Provide the [X, Y] coordinate of the cell's center where the given text is located.  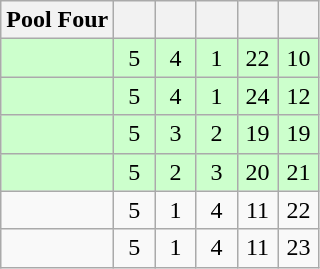
Pool Four [58, 20]
23 [298, 248]
12 [298, 96]
21 [298, 172]
10 [298, 58]
20 [258, 172]
24 [258, 96]
